Locate the cell with the specified text and output its (x, y) center coordinate. 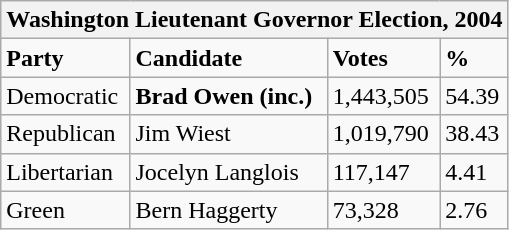
1,443,505 (383, 96)
% (474, 58)
2.76 (474, 210)
54.39 (474, 96)
1,019,790 (383, 134)
Republican (66, 134)
38.43 (474, 134)
Bern Haggerty (228, 210)
Candidate (228, 58)
117,147 (383, 172)
Libertarian (66, 172)
Washington Lieutenant Governor Election, 2004 (254, 20)
Green (66, 210)
4.41 (474, 172)
Brad Owen (inc.) (228, 96)
Jocelyn Langlois (228, 172)
Democratic (66, 96)
Jim Wiest (228, 134)
Party (66, 58)
Votes (383, 58)
73,328 (383, 210)
